Find where the given text appears and provide that cell's center as (X, Y) coordinate. 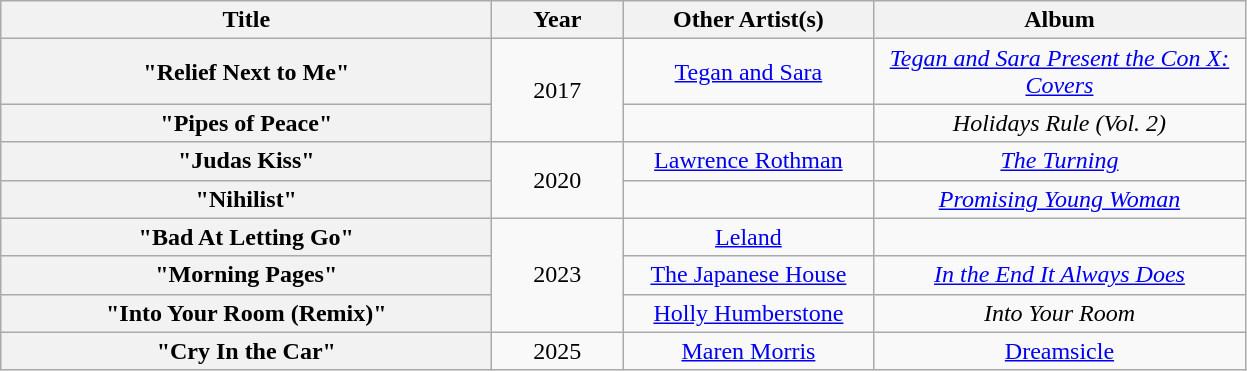
Tegan and Sara (748, 72)
The Turning (1060, 161)
"Pipes of Peace" (246, 123)
2023 (558, 275)
Album (1060, 20)
Promising Young Woman (1060, 199)
"Relief Next to Me" (246, 72)
2017 (558, 90)
"Judas Kiss" (246, 161)
"Nihilist" (246, 199)
Leland (748, 237)
Title (246, 20)
2025 (558, 351)
The Japanese House (748, 275)
Into Your Room (1060, 313)
"Bad At Letting Go" (246, 237)
Holidays Rule (Vol. 2) (1060, 123)
2020 (558, 180)
"Morning Pages" (246, 275)
Year (558, 20)
Other Artist(s) (748, 20)
In the End It Always Does (1060, 275)
Holly Humberstone (748, 313)
"Into Your Room (Remix)" (246, 313)
Lawrence Rothman (748, 161)
"Cry In the Car" (246, 351)
Dreamsicle (1060, 351)
Tegan and Sara Present the Con X: Covers (1060, 72)
Maren Morris (748, 351)
